Extract the [x, y] coordinate from the center of the cell holding the provided text.  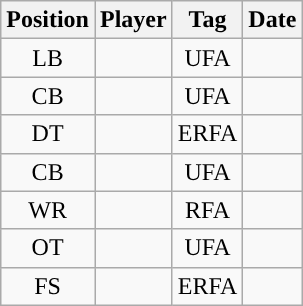
Date [272, 20]
Position [48, 20]
LB [48, 58]
FS [48, 286]
OT [48, 248]
DT [48, 134]
Player [133, 20]
WR [48, 210]
Tag [208, 20]
RFA [208, 210]
